Search for the cell housing the specified text and yield its [x, y] center coordinate. 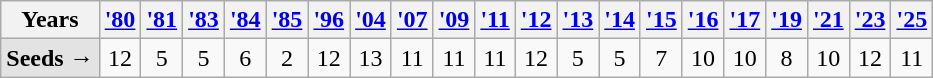
'83 [204, 20]
'19 [787, 20]
'84 [245, 20]
'17 [745, 20]
'80 [120, 20]
Seeds → [50, 58]
'23 [870, 20]
'96 [329, 20]
'04 [371, 20]
'81 [162, 20]
'21 [828, 20]
'09 [454, 20]
'85 [287, 20]
'16 [703, 20]
'13 [578, 20]
'14 [620, 20]
7 [661, 58]
'25 [912, 20]
8 [787, 58]
'15 [661, 20]
'07 [412, 20]
2 [287, 58]
13 [371, 58]
6 [245, 58]
Years [50, 20]
'11 [495, 20]
'12 [536, 20]
